Search for the cell housing the specified text and yield its (x, y) center coordinate. 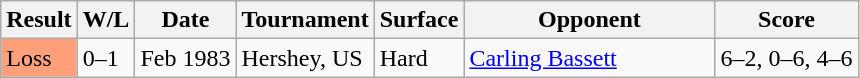
Feb 1983 (186, 58)
Score (786, 20)
Hard (419, 58)
Carling Bassett (590, 58)
Hershey, US (305, 58)
Opponent (590, 20)
Surface (419, 20)
6–2, 0–6, 4–6 (786, 58)
Loss (39, 58)
Date (186, 20)
0–1 (106, 58)
Result (39, 20)
Tournament (305, 20)
W/L (106, 20)
